Return [X, Y] of the center of cell containing provided text 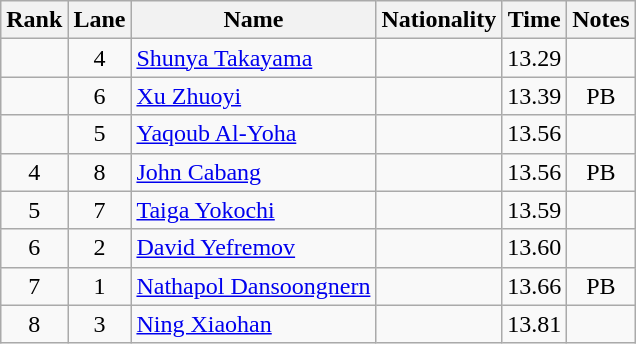
Taiga Yokochi [254, 210]
Shunya Takayama [254, 58]
3 [100, 324]
13.60 [534, 248]
Ning Xiaohan [254, 324]
13.81 [534, 324]
Notes [601, 20]
David Yefremov [254, 248]
Lane [100, 20]
John Cabang [254, 172]
1 [100, 286]
Time [534, 20]
Xu Zhuoyi [254, 96]
Nationality [439, 20]
13.66 [534, 286]
Nathapol Dansoongnern [254, 286]
13.59 [534, 210]
Yaqoub Al-Yoha [254, 134]
13.39 [534, 96]
2 [100, 248]
Rank [34, 20]
Name [254, 20]
13.29 [534, 58]
